Provide the [x, y] coordinate of the cell's center where the given text is located.  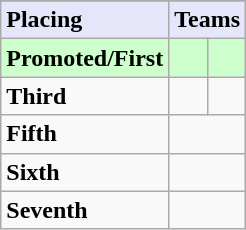
Promoted/First [85, 58]
Third [85, 96]
Sixth [85, 172]
Teams [208, 20]
Fifth [85, 134]
Placing [85, 20]
Seventh [85, 210]
